Extract the [X, Y] coordinate from the center of the cell holding the provided text.  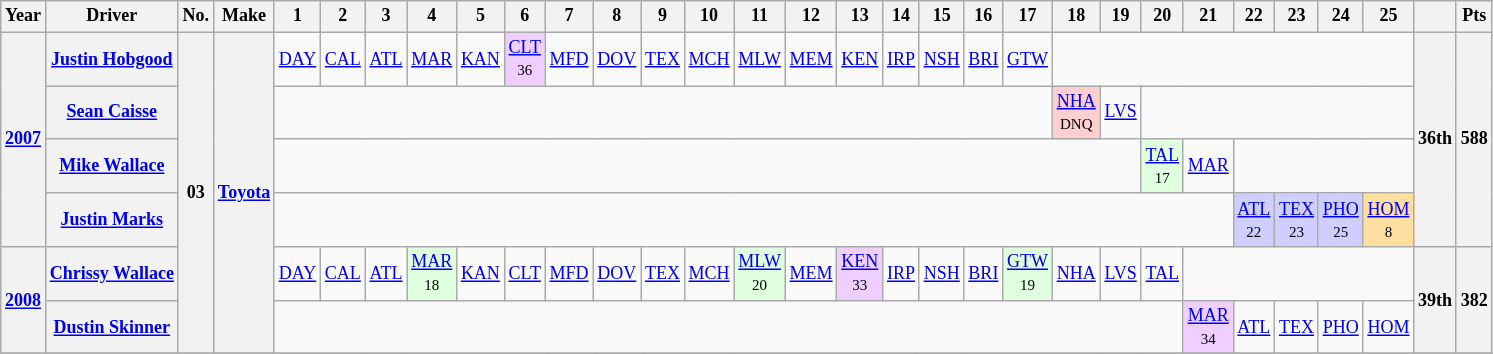
2 [344, 16]
39th [1436, 300]
HOM [1388, 327]
23 [1297, 16]
16 [984, 16]
Toyota [244, 193]
21 [1208, 16]
6 [524, 16]
PHO25 [1340, 220]
15 [942, 16]
Make [244, 16]
TEX23 [1297, 220]
1 [297, 16]
KEN33 [860, 274]
36th [1436, 140]
10 [709, 16]
Pts [1474, 16]
Year [24, 16]
Sean Caisse [112, 113]
Justin Hobgood [112, 59]
Driver [112, 16]
3 [386, 16]
20 [1162, 16]
13 [860, 16]
25 [1388, 16]
14 [902, 16]
2007 [24, 140]
24 [1340, 16]
588 [1474, 140]
382 [1474, 300]
MLW20 [760, 274]
No. [196, 16]
MAR34 [1208, 327]
9 [663, 16]
MAR18 [432, 274]
PHO [1340, 327]
HOM8 [1388, 220]
7 [569, 16]
5 [481, 16]
Chrissy Wallace [112, 274]
KEN [860, 59]
03 [196, 193]
NHADNQ [1076, 113]
12 [811, 16]
GTW19 [1028, 274]
17 [1028, 16]
18 [1076, 16]
TAL [1162, 274]
Dustin Skinner [112, 327]
22 [1254, 16]
NHA [1076, 274]
TAL17 [1162, 166]
CLT [524, 274]
8 [617, 16]
Mike Wallace [112, 166]
2008 [24, 300]
4 [432, 16]
19 [1120, 16]
MLW [760, 59]
CLT36 [524, 59]
11 [760, 16]
GTW [1028, 59]
Justin Marks [112, 220]
ATL22 [1254, 220]
